Find where the given text appears and provide that cell's center as (x, y) coordinate. 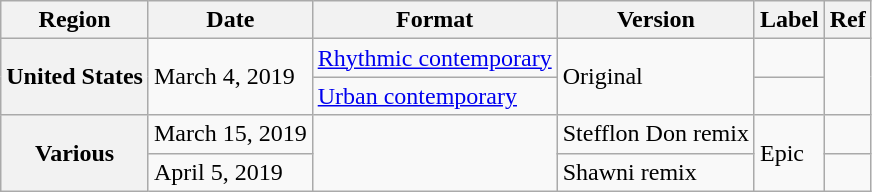
Epic (789, 153)
Label (789, 20)
Rhythmic contemporary (434, 58)
Stefflon Don remix (656, 134)
Original (656, 77)
Region (75, 20)
Ref (848, 20)
Urban contemporary (434, 96)
Version (656, 20)
United States (75, 77)
March 4, 2019 (230, 77)
Shawni remix (656, 172)
Date (230, 20)
April 5, 2019 (230, 172)
March 15, 2019 (230, 134)
Various (75, 153)
Format (434, 20)
